Identify which cell holds the provided text, then report its [x, y] central coordinate. 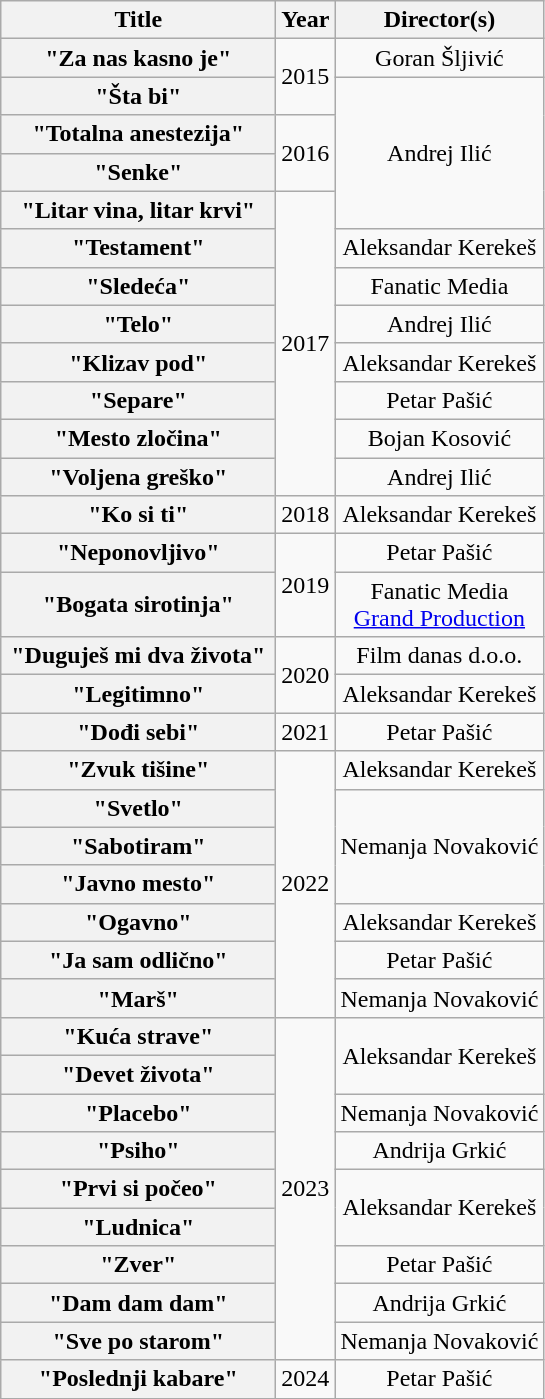
"Šta bi" [138, 96]
"Neponovljivo" [138, 553]
2021 [306, 732]
Goran Šljivić [440, 58]
2016 [306, 153]
Bojan Kosović [440, 438]
"Testament" [138, 248]
"Telo" [138, 324]
2015 [306, 77]
"Dođi sebi" [138, 732]
2017 [306, 343]
"Bogata sirotinja" [138, 604]
Fanatic MediaGrand Production [440, 604]
"Mesto zločina" [138, 438]
"Totalna anestezija" [138, 134]
2018 [306, 515]
"Sve po starom" [138, 1341]
"Javno mesto" [138, 884]
"Ogavno" [138, 922]
"Za nas kasno je" [138, 58]
2023 [306, 1188]
"Placebo" [138, 1113]
Year [306, 20]
"Litar vina, litar krvi" [138, 210]
"Senke" [138, 172]
"Ja sam odlično" [138, 960]
2020 [306, 675]
"Kuća strave" [138, 1036]
"Ludnica" [138, 1227]
"Separe" [138, 400]
Fanatic Media [440, 286]
"Devet života" [138, 1074]
"Voljena greško" [138, 477]
"Legitimno" [138, 694]
"Prvi si počeo" [138, 1189]
Director(s) [440, 20]
"Klizav pod" [138, 362]
2022 [306, 884]
"Poslednji kabare" [138, 1379]
Title [138, 20]
2019 [306, 586]
Film danas d.o.o. [440, 656]
"Zvuk tišine" [138, 770]
"Duguješ mi dva života" [138, 656]
"Svetlo" [138, 808]
"Zver" [138, 1265]
"Marš" [138, 998]
"Sledeća" [138, 286]
"Sabotiram" [138, 846]
"Ko si ti" [138, 515]
"Dam dam dam" [138, 1303]
"Psiho" [138, 1151]
2024 [306, 1379]
